Locate the cell with the specified text and output its [x, y] center coordinate. 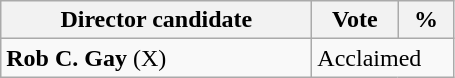
% [426, 20]
Rob C. Gay (X) [156, 58]
Vote [355, 20]
Acclaimed [383, 58]
Director candidate [156, 20]
